Identify which cell holds the provided text, then report its (X, Y) central coordinate. 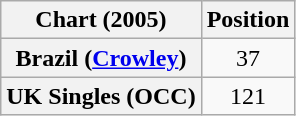
37 (248, 58)
UK Singles (OCC) (101, 96)
Position (248, 20)
121 (248, 96)
Chart (2005) (101, 20)
Brazil (Crowley) (101, 58)
